Capture the cell that displays the provided text and extract its [x, y] central coordinate. 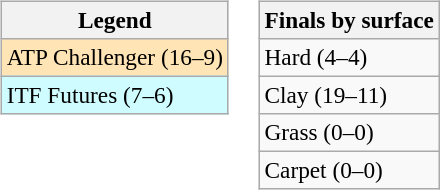
Legend [114, 20]
Grass (0–0) [349, 133]
Carpet (0–0) [349, 171]
Finals by surface [349, 20]
Clay (19–11) [349, 95]
ITF Futures (7–6) [114, 95]
Hard (4–4) [349, 57]
ATP Challenger (16–9) [114, 57]
